Find where the given text appears and provide that cell's center as [X, Y] coordinate. 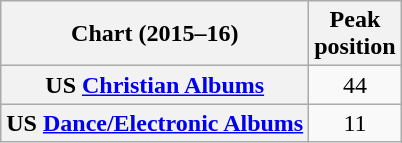
Peakposition [355, 34]
44 [355, 85]
Chart (2015–16) [155, 34]
US Dance/Electronic Albums [155, 123]
11 [355, 123]
US Christian Albums [155, 85]
